Determine the [X, Y] coordinate at the center of the cell enclosing the given text.  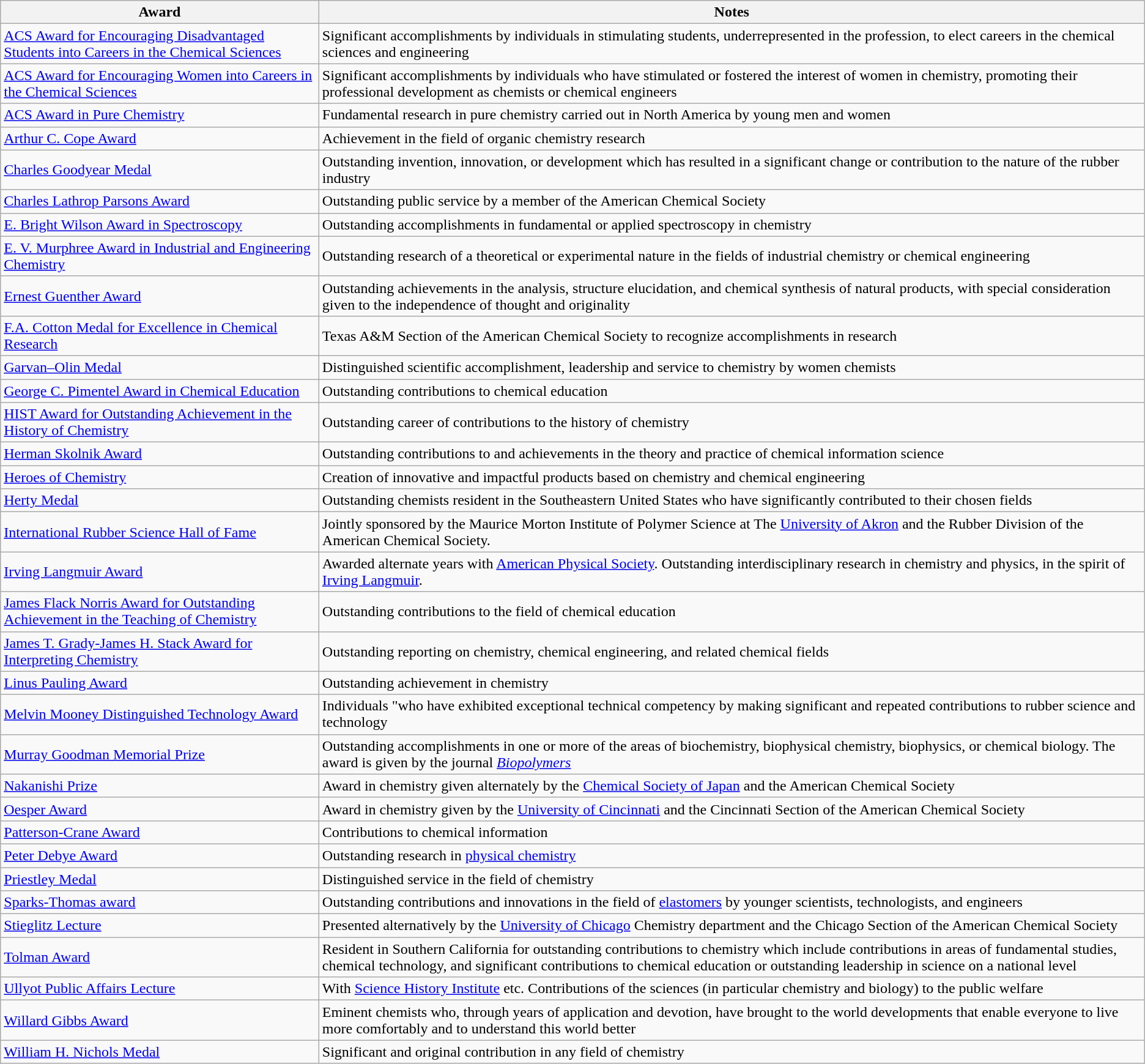
William H. Nichols Medal [160, 1052]
Linus Pauling Award [160, 683]
HIST Award for Outstanding Achievement in the History of Chemistry [160, 422]
Distinguished service in the field of chemistry [732, 879]
George C. Pimentel Award in Chemical Education [160, 391]
Ullyot Public Affairs Lecture [160, 989]
ACS Award in Pure Chemistry [160, 115]
Heroes of Chemistry [160, 477]
Garvan–Olin Medal [160, 367]
F.A. Cotton Medal for Excellence in Chemical Research [160, 335]
Award in chemistry given by the University of Cincinnati and the Cincinnati Section of the American Chemical Society [732, 809]
James Flack Norris Award for Outstanding Achievement in the Teaching of Chemistry [160, 612]
Herman Skolnik Award [160, 454]
Charles Lathrop Parsons Award [160, 201]
Sparks-Thomas award [160, 902]
Presented alternatively by the University of Chicago Chemistry department and the Chicago Section of the American Chemical Society [732, 926]
Outstanding accomplishments in fundamental or applied spectroscopy in chemistry [732, 225]
Priestley Medal [160, 879]
Award [160, 12]
ACS Award for Encouraging Disadvantaged Students into Careers in the Chemical Sciences [160, 44]
Creation of innovative and impactful products based on chemistry and chemical engineering [732, 477]
Outstanding reporting on chemistry, chemical engineering, and related chemical fields [732, 651]
Outstanding career of contributions to the history of chemistry [732, 422]
Charles Goodyear Medal [160, 170]
Contributions to chemical information [732, 832]
Nakanishi Prize [160, 786]
Notes [732, 12]
Individuals "who have exhibited exceptional technical competency by making significant and repeated contributions to rubber science and technology [732, 715]
Outstanding chemists resident in the Southeastern United States who have significantly contributed to their chosen fields [732, 500]
Significant and original contribution in any field of chemistry [732, 1052]
Herty Medal [160, 500]
International Rubber Science Hall of Fame [160, 532]
Fundamental research in pure chemistry carried out in North America by young men and women [732, 115]
Outstanding research in physical chemistry [732, 855]
Texas A&M Section of the American Chemical Society to recognize accomplishments in research [732, 335]
Outstanding achievement in chemistry [732, 683]
Willard Gibbs Award [160, 1021]
Patterson-Crane Award [160, 832]
Outstanding contributions to and achievements in the theory and practice of chemical information science [732, 454]
Distinguished scientific accomplishment, leadership and service to chemistry by women chemists [732, 367]
Oesper Award [160, 809]
Outstanding contributions to the field of chemical education [732, 612]
Melvin Mooney Distinguished Technology Award [160, 715]
E. V. Murphree Award in Industrial and Engineering Chemistry [160, 256]
Peter Debye Award [160, 855]
With Science History Institute etc. Contributions of the sciences (in particular chemistry and biology) to the public welfare [732, 989]
Achievement in the field of organic chemistry research [732, 138]
Outstanding contributions to chemical education [732, 391]
ACS Award for Encouraging Women into Careers in the Chemical Sciences [160, 83]
James T. Grady-James H. Stack Award for Interpreting Chemistry [160, 651]
Tolman Award [160, 957]
Award in chemistry given alternately by the Chemical Society of Japan and the American Chemical Society [732, 786]
E. Bright Wilson Award in Spectroscopy [160, 225]
Ernest Guenther Award [160, 296]
Outstanding research of a theoretical or experimental nature in the fields of industrial chemistry or chemical engineering [732, 256]
Arthur C. Cope Award [160, 138]
Irving Langmuir Award [160, 571]
Stieglitz Lecture [160, 926]
Murray Goodman Memorial Prize [160, 754]
Outstanding contributions and innovations in the field of elastomers by younger scientists, technologists, and engineers [732, 902]
Outstanding public service by a member of the American Chemical Society [732, 201]
Outstanding invention, innovation, or development which has resulted in a significant change or contribution to the nature of the rubber industry [732, 170]
